Search for the cell housing the specified text and yield its [x, y] center coordinate. 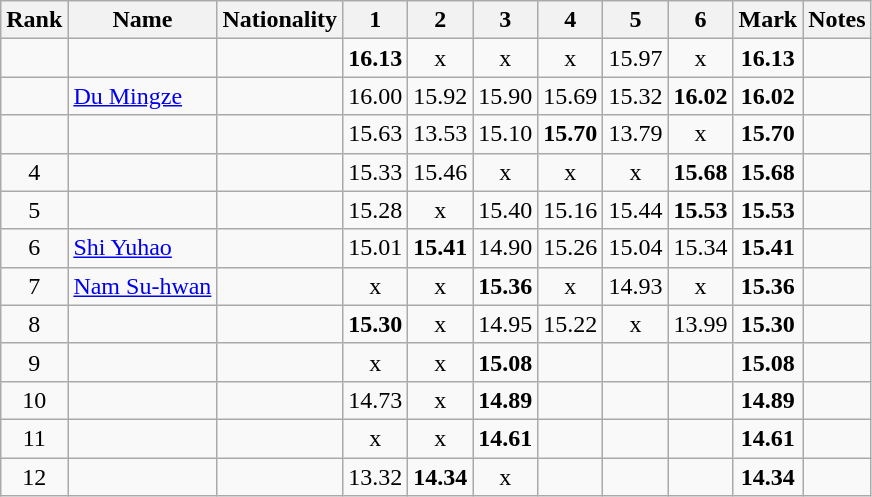
16.00 [376, 96]
13.99 [700, 324]
2 [440, 20]
14.90 [506, 248]
Notes [837, 20]
Nam Su-hwan [142, 286]
3 [506, 20]
10 [34, 400]
12 [34, 477]
15.33 [376, 172]
Shi Yuhao [142, 248]
Mark [768, 20]
Du Mingze [142, 96]
15.26 [570, 248]
13.53 [440, 134]
15.69 [570, 96]
15.63 [376, 134]
15.01 [376, 248]
15.10 [506, 134]
15.97 [636, 58]
8 [34, 324]
14.95 [506, 324]
9 [34, 362]
15.32 [636, 96]
14.73 [376, 400]
Rank [34, 20]
15.16 [570, 210]
7 [34, 286]
15.92 [440, 96]
15.44 [636, 210]
15.04 [636, 248]
1 [376, 20]
15.22 [570, 324]
11 [34, 438]
15.90 [506, 96]
14.93 [636, 286]
Nationality [280, 20]
15.46 [440, 172]
15.34 [700, 248]
15.28 [376, 210]
Name [142, 20]
15.40 [506, 210]
13.79 [636, 134]
13.32 [376, 477]
